From the cell containing the given text, extract its center point as [X, Y] coordinate. 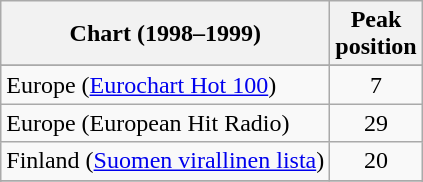
Europe (Eurochart Hot 100) [166, 85]
Chart (1998–1999) [166, 34]
Finland (Suomen virallinen lista) [166, 161]
Europe (European Hit Radio) [166, 123]
7 [376, 85]
Peakposition [376, 34]
20 [376, 161]
29 [376, 123]
